Scan for the cell matching the given text and deliver its (X, Y) coordinate at center. 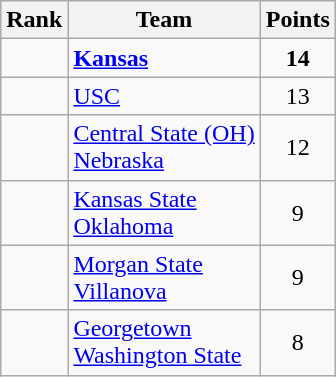
8 (298, 342)
14 (298, 58)
13 (298, 96)
Kansas (164, 58)
Points (298, 20)
Team (164, 20)
Rank (34, 20)
12 (298, 148)
USC (164, 96)
GeorgetownWashington State (164, 342)
Central State (OH)Nebraska (164, 148)
Kansas StateOklahoma (164, 212)
Morgan StateVillanova (164, 278)
